Provide the (x, y) coordinate of the cell's center where the given text is located.  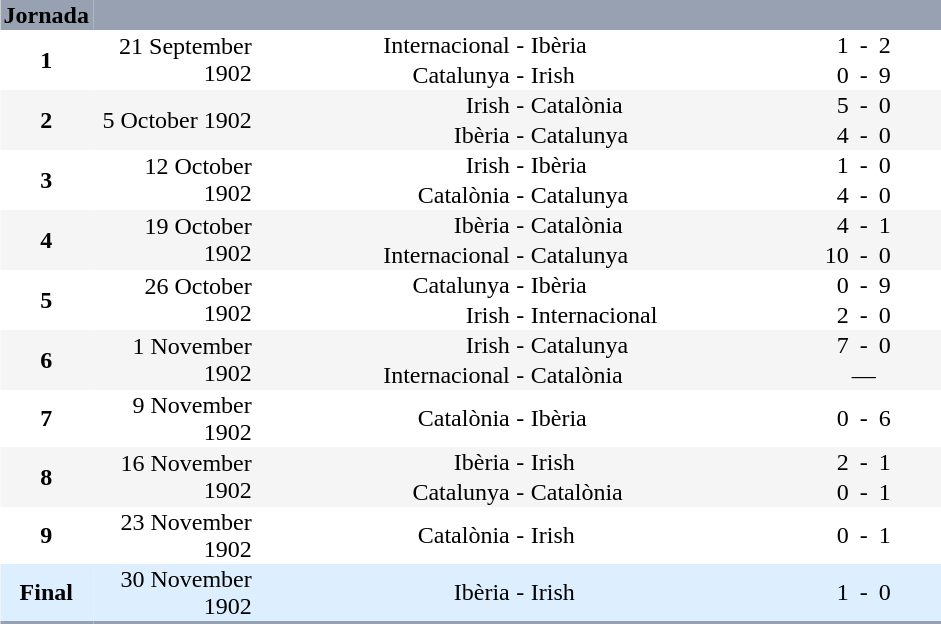
3 (46, 180)
16 November 1902 (173, 477)
30 November 1902 (173, 592)
9 November 1902 (173, 418)
19 October 1902 (173, 240)
26 October 1902 (173, 300)
8 (46, 477)
10 (818, 255)
Jornada (46, 15)
Final (46, 592)
23 November 1902 (173, 536)
— (864, 375)
21 September 1902 (173, 60)
12 October 1902 (173, 180)
5 October 1902 (173, 120)
1 November 1902 (173, 360)
